Scan for the cell matching the given text and deliver its [x, y] coordinate at center. 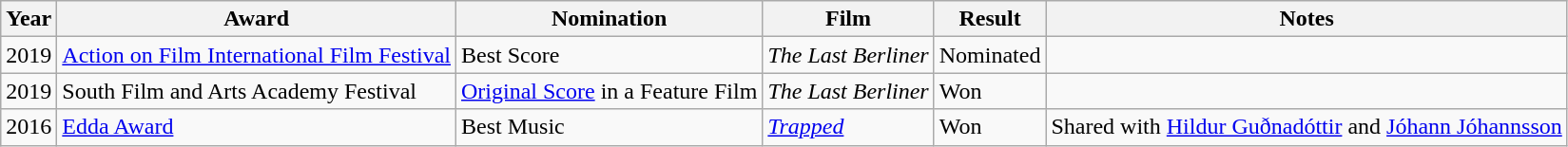
Trapped [848, 127]
Original Score in a Feature Film [610, 91]
Result [990, 19]
Year [29, 19]
South Film and Arts Academy Festival [257, 91]
2016 [29, 127]
Award [257, 19]
Nomination [610, 19]
Edda Award [257, 127]
Best Score [610, 55]
Nominated [990, 55]
Film [848, 19]
Best Music [610, 127]
Shared with Hildur Guðnadóttir and Jóhann Jóhannsson [1307, 127]
Action on Film International Film Festival [257, 55]
Notes [1307, 19]
